From the cell containing the given text, extract its center point as (x, y) coordinate. 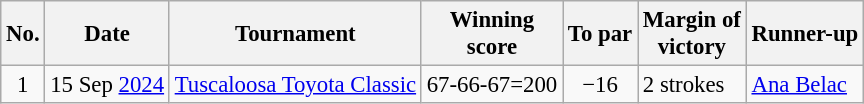
−16 (600, 85)
To par (600, 34)
Margin ofvictory (692, 34)
Winningscore (492, 34)
No. (23, 34)
Tuscaloosa Toyota Classic (295, 85)
Tournament (295, 34)
Date (107, 34)
15 Sep 2024 (107, 85)
67-66-67=200 (492, 85)
2 strokes (692, 85)
Ana Belac (804, 85)
Runner-up (804, 34)
1 (23, 85)
